For the text-containing cell, return its midpoint in (X, Y) coordinate format. 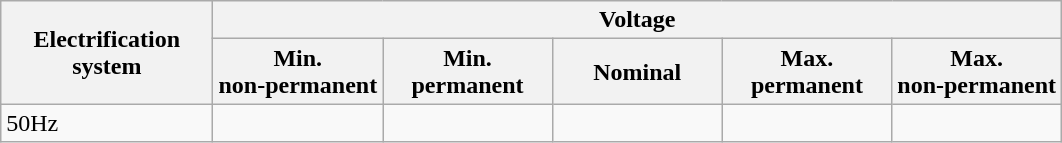
Max.permanent (807, 72)
Min.permanent (468, 72)
Voltage (638, 20)
50Hz (107, 123)
Max.non-permanent (977, 72)
Electrificationsystem (107, 52)
Nominal (637, 72)
Min.non-permanent (298, 72)
